Provide the [x, y] coordinate of the cell's center where the given text is located.  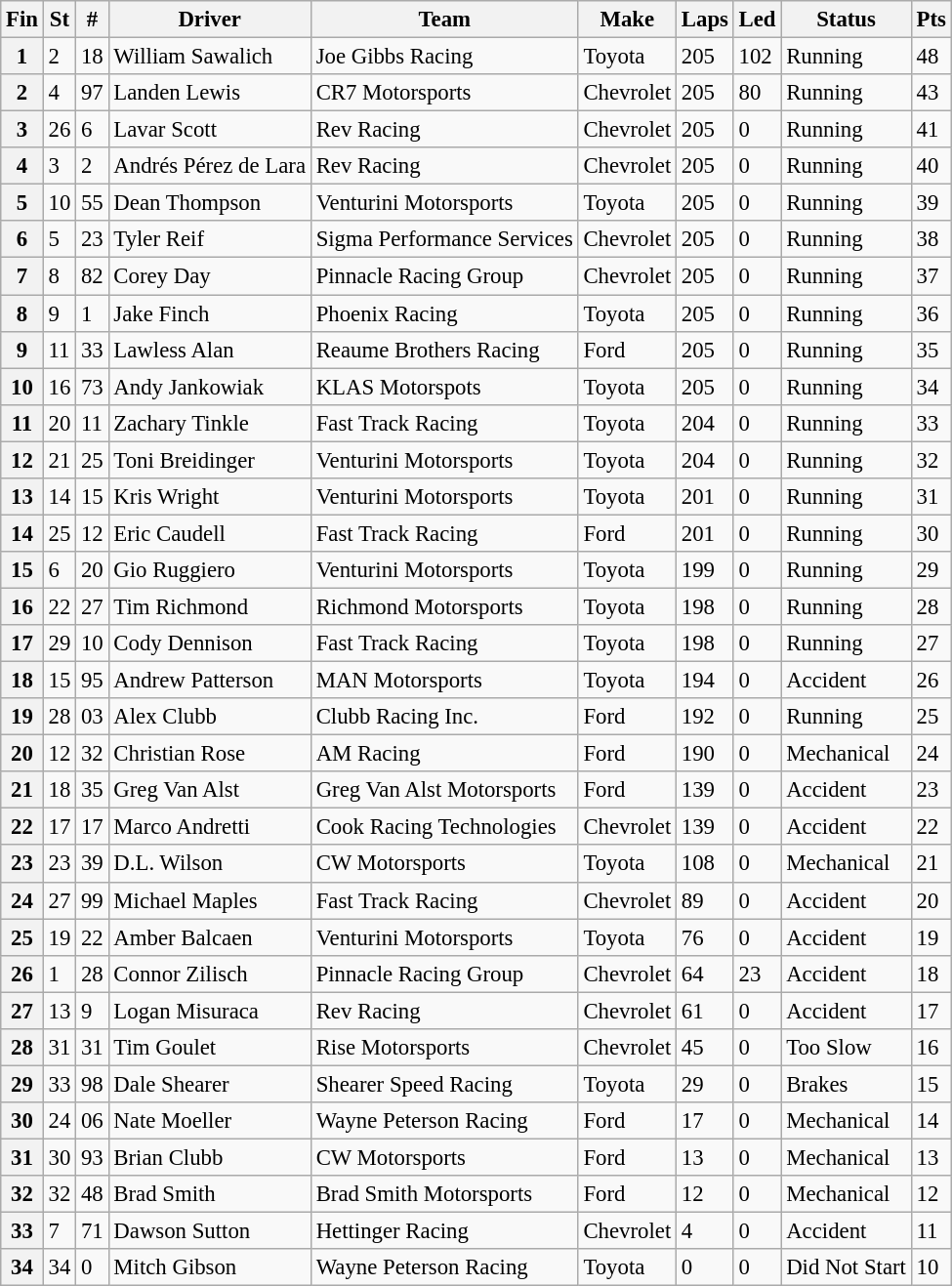
Greg Van Alst Motorsports [444, 790]
36 [931, 313]
Status [846, 20]
William Sawalich [209, 57]
98 [92, 1084]
Jake Finch [209, 313]
82 [92, 276]
93 [92, 1157]
Driver [209, 20]
Eric Caudell [209, 533]
D.L. Wilson [209, 864]
194 [705, 681]
Greg Van Alst [209, 790]
Zachary Tinkle [209, 423]
71 [92, 1231]
AM Racing [444, 754]
Led [758, 20]
Clubb Racing Inc. [444, 717]
Mitch Gibson [209, 1267]
Laps [705, 20]
Phoenix Racing [444, 313]
06 [92, 1121]
97 [92, 93]
Cody Dennison [209, 643]
Connor Zilisch [209, 974]
Lavar Scott [209, 130]
Nate Moeller [209, 1121]
190 [705, 754]
Make [627, 20]
76 [705, 937]
Dawson Sutton [209, 1231]
Andrew Patterson [209, 681]
Alex Clubb [209, 717]
Corey Day [209, 276]
Reaume Brothers Racing [444, 350]
45 [705, 1048]
Did Not Start [846, 1267]
Joe Gibbs Racing [444, 57]
MAN Motorsports [444, 681]
Kris Wright [209, 497]
Shearer Speed Racing [444, 1084]
Tyler Reif [209, 239]
St [59, 20]
80 [758, 93]
95 [92, 681]
Tim Richmond [209, 606]
Amber Balcaen [209, 937]
Andrés Pérez de Lara [209, 166]
Hettinger Racing [444, 1231]
41 [931, 130]
38 [931, 239]
Michael Maples [209, 900]
102 [758, 57]
55 [92, 203]
99 [92, 900]
Gio Ruggiero [209, 570]
CR7 Motorsports [444, 93]
Fin [22, 20]
Landen Lewis [209, 93]
Brian Clubb [209, 1157]
03 [92, 717]
199 [705, 570]
40 [931, 166]
Logan Misuraca [209, 1011]
37 [931, 276]
# [92, 20]
Andy Jankowiak [209, 387]
108 [705, 864]
61 [705, 1011]
Richmond Motorsports [444, 606]
Sigma Performance Services [444, 239]
Dale Shearer [209, 1084]
Pts [931, 20]
KLAS Motorspots [444, 387]
Lawless Alan [209, 350]
64 [705, 974]
Christian Rose [209, 754]
Too Slow [846, 1048]
Marco Andretti [209, 827]
Rise Motorsports [444, 1048]
Brakes [846, 1084]
Dean Thompson [209, 203]
Tim Goulet [209, 1048]
192 [705, 717]
Team [444, 20]
Toni Breidinger [209, 460]
Brad Smith [209, 1194]
43 [931, 93]
Brad Smith Motorsports [444, 1194]
73 [92, 387]
Cook Racing Technologies [444, 827]
89 [705, 900]
